From the cell containing the given text, extract its center point as (X, Y) coordinate. 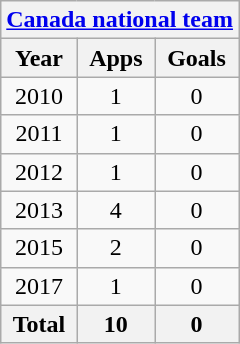
Canada national team (120, 20)
Total (39, 324)
2 (116, 248)
2015 (39, 248)
Goals (197, 58)
2013 (39, 210)
2011 (39, 134)
Year (39, 58)
2017 (39, 286)
Apps (116, 58)
10 (116, 324)
2010 (39, 96)
4 (116, 210)
2012 (39, 172)
